Identify which cell holds the provided text, then report its [x, y] central coordinate. 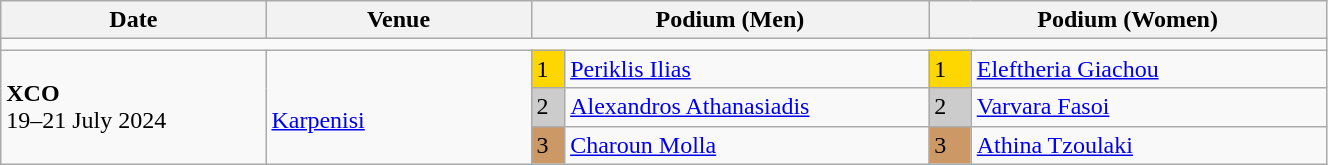
Venue [398, 20]
Athina Tzoulaki [1148, 145]
Podium (Women) [1128, 20]
Charoun Molla [747, 145]
Alexandros Athanasiadis [747, 107]
Podium (Men) [730, 20]
Periklis Ilias [747, 69]
Date [134, 20]
Eleftheria Giachou [1148, 69]
XCO 19–21 July 2024 [134, 107]
Karpenisi [398, 107]
Varvara Fasoi [1148, 107]
